Find where the given text appears and provide that cell's center as [x, y] coordinate. 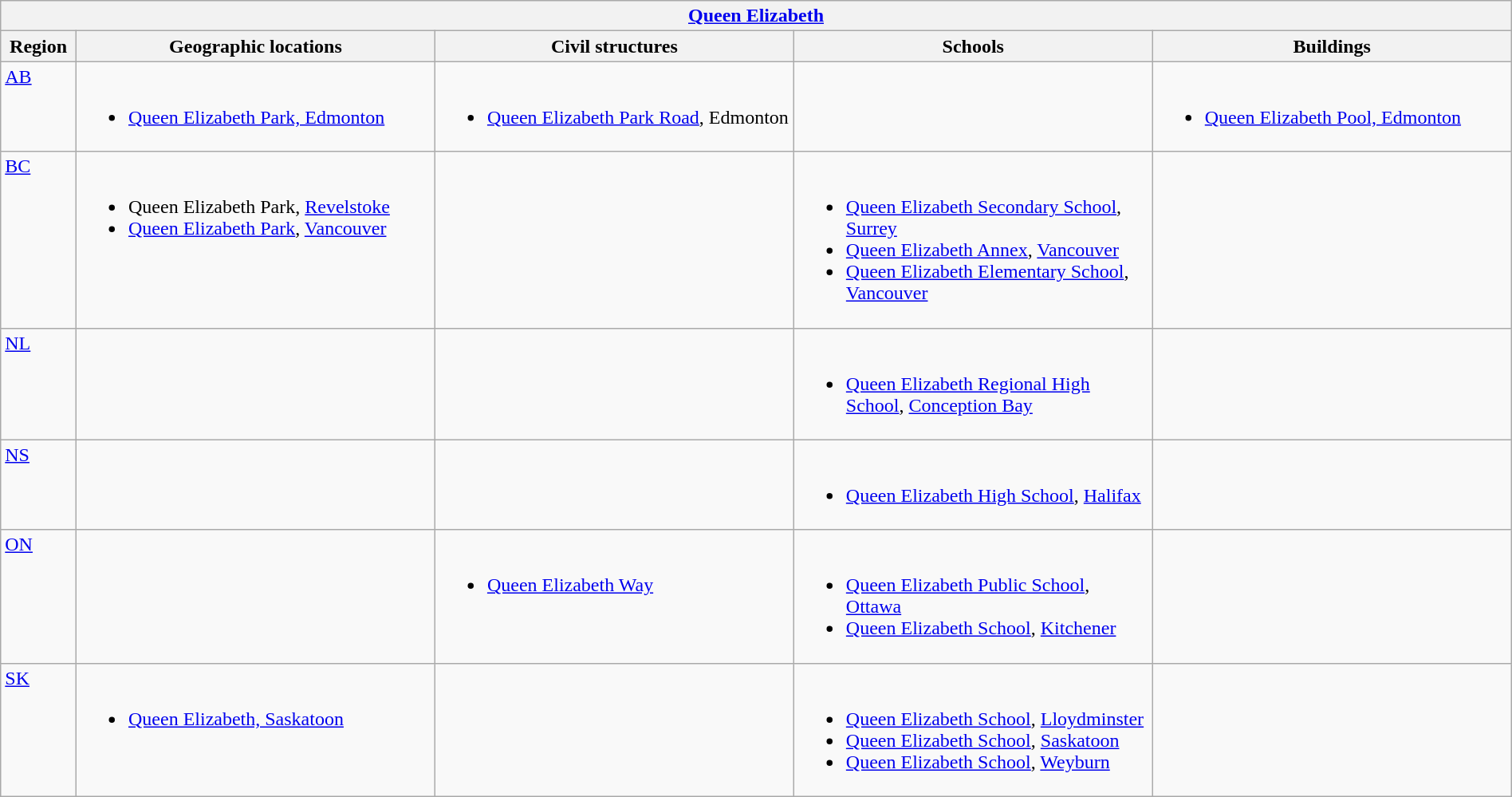
Buildings [1332, 46]
ON [38, 597]
Queen Elizabeth Secondary School, SurreyQueen Elizabeth Annex, VancouverQueen Elizabeth Elementary School, Vancouver [973, 239]
Queen Elizabeth Way [614, 597]
BC [38, 239]
Queen Elizabeth Park, Edmonton [255, 107]
NL [38, 384]
NS [38, 485]
Queen Elizabeth Park Road, Edmonton [614, 107]
AB [38, 107]
SK [38, 729]
Queen Elizabeth Public School, OttawaQueen Elizabeth School, Kitchener [973, 597]
Queen Elizabeth, Saskatoon [255, 729]
Queen Elizabeth High School, Halifax [973, 485]
Queen Elizabeth Pool, Edmonton [1332, 107]
Queen Elizabeth [756, 16]
Schools [973, 46]
Queen Elizabeth School, LloydminsterQueen Elizabeth School, SaskatoonQueen Elizabeth School, Weyburn [973, 729]
Queen Elizabeth Regional High School, Conception Bay [973, 384]
Civil structures [614, 46]
Queen Elizabeth Park, RevelstokeQueen Elizabeth Park, Vancouver [255, 239]
Region [38, 46]
Geographic locations [255, 46]
